Find where the given text appears and provide that cell's center as (x, y) coordinate. 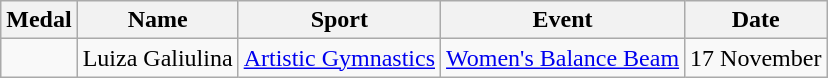
Women's Balance Beam (563, 58)
Medal (39, 20)
Name (158, 20)
Date (756, 20)
Artistic Gymnastics (339, 58)
17 November (756, 58)
Event (563, 20)
Sport (339, 20)
Luiza Galiulina (158, 58)
